Return the (x, y) coordinate for the center point of the cell that contains the specified text.  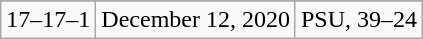
PSU, 39–24 (358, 20)
December 12, 2020 (196, 20)
17–17–1 (48, 20)
